From the cell containing the given text, extract its center point as [X, Y] coordinate. 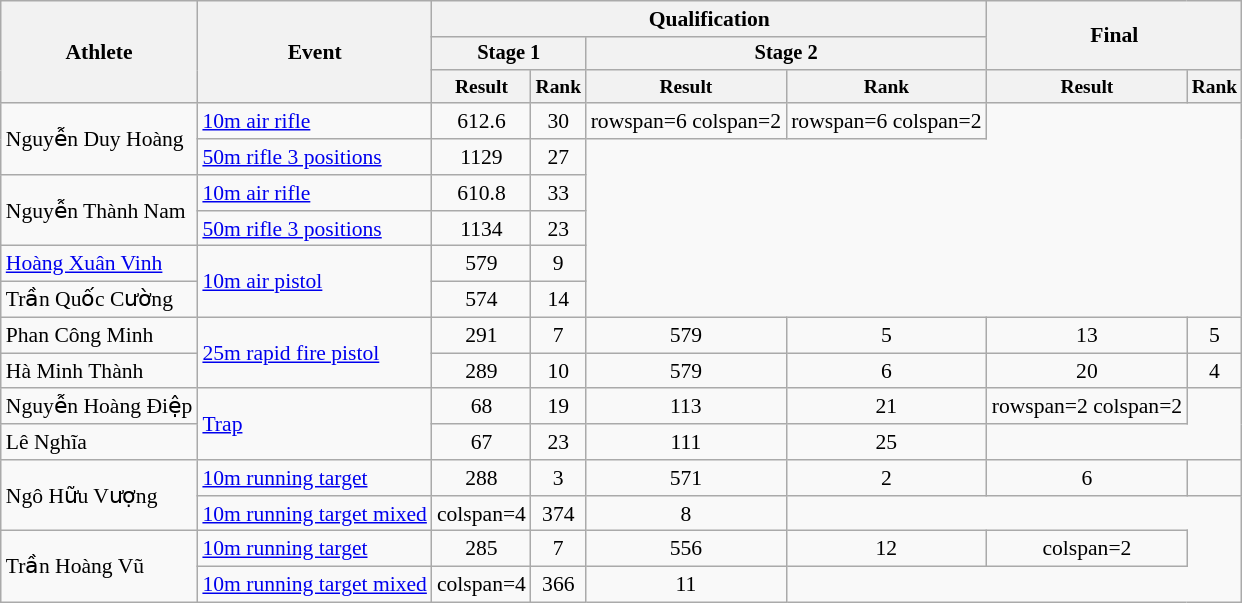
rowspan=2 colspan=2 [1088, 407]
288 [482, 478]
Stage 1 [509, 54]
Lê Nghĩa [100, 442]
20 [1088, 371]
Nguyễn Hoàng Điệp [100, 407]
291 [482, 335]
113 [686, 407]
27 [558, 157]
8 [686, 514]
21 [886, 407]
Qualification [710, 19]
1129 [482, 157]
11 [686, 585]
33 [558, 193]
556 [686, 549]
25m rapid fire pistol [314, 352]
colspan=2 [1088, 549]
Ngô Hữu Vượng [100, 496]
3 [558, 478]
285 [482, 549]
610.8 [482, 193]
1134 [482, 229]
2 [886, 478]
612.6 [482, 122]
111 [686, 442]
10m air pistol [314, 282]
68 [482, 407]
Final [1114, 36]
9 [558, 264]
Trần Hoàng Vũ [100, 566]
Hoàng Xuân Vinh [100, 264]
25 [886, 442]
Trần Quốc Cường [100, 300]
Event [314, 52]
Nguyễn Duy Hoàng [100, 140]
289 [482, 371]
574 [482, 300]
10 [558, 371]
Athlete [100, 52]
19 [558, 407]
374 [558, 514]
4 [1214, 371]
Trap [314, 424]
Phan Công Minh [100, 335]
Stage 2 [786, 54]
13 [1088, 335]
366 [558, 585]
30 [558, 122]
Nguyễn Thành Nam [100, 210]
12 [886, 549]
Hà Minh Thành [100, 371]
14 [558, 300]
67 [482, 442]
571 [686, 478]
